Identify which cell holds the provided text, then report its [X, Y] central coordinate. 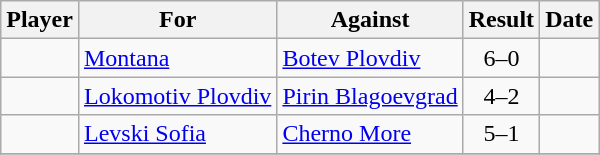
Result [501, 20]
Against [370, 20]
5–1 [501, 134]
Montana [177, 58]
Lokomotiv Plovdiv [177, 96]
6–0 [501, 58]
For [177, 20]
Botev Plovdiv [370, 58]
Date [570, 20]
Pirin Blagoevgrad [370, 96]
Cherno More [370, 134]
Levski Sofia [177, 134]
4–2 [501, 96]
Player [40, 20]
